For the text-containing cell, return its midpoint in (X, Y) coordinate format. 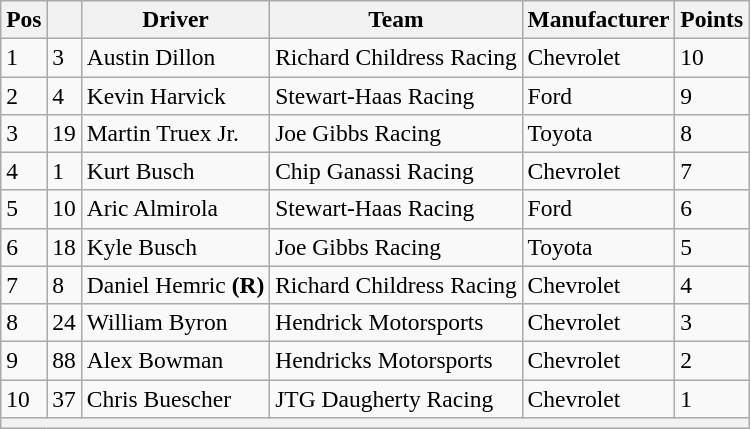
William Byron (175, 322)
Pos (24, 19)
Chip Ganassi Racing (396, 171)
Points (712, 19)
Kyle Busch (175, 247)
Alex Bowman (175, 360)
37 (64, 398)
Hendrick Motorsports (396, 322)
19 (64, 133)
Driver (175, 19)
Aric Almirola (175, 209)
Kevin Harvick (175, 95)
Austin Dillon (175, 57)
18 (64, 247)
Manufacturer (598, 19)
Daniel Hemric (R) (175, 285)
Martin Truex Jr. (175, 133)
Kurt Busch (175, 171)
Hendricks Motorsports (396, 360)
Chris Buescher (175, 398)
24 (64, 322)
88 (64, 360)
Team (396, 19)
JTG Daugherty Racing (396, 398)
